Locate the cell with the specified text and output its [X, Y] center coordinate. 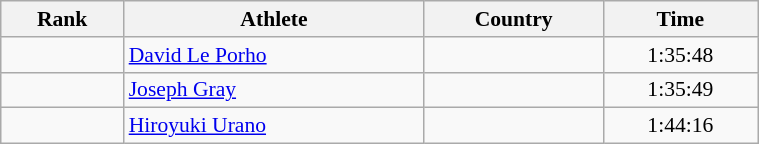
David Le Porho [274, 55]
1:44:16 [680, 126]
Rank [62, 19]
Country [514, 19]
Joseph Gray [274, 90]
Time [680, 19]
1:35:49 [680, 90]
Hiroyuki Urano [274, 126]
Athlete [274, 19]
1:35:48 [680, 55]
